Capture the cell that displays the provided text and extract its (x, y) central coordinate. 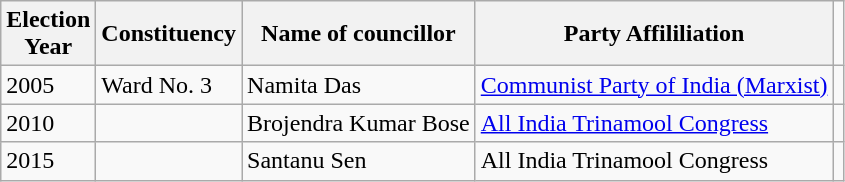
Constituency (169, 34)
Election Year (48, 34)
2015 (48, 161)
Communist Party of India (Marxist) (654, 85)
Ward No. 3 (169, 85)
2005 (48, 85)
Party Affililiation (654, 34)
Name of councillor (359, 34)
Brojendra Kumar Bose (359, 123)
2010 (48, 123)
Santanu Sen (359, 161)
Namita Das (359, 85)
